Pinpoint the cell where the given text exists, returning its [X, Y] midpoint coordinate. 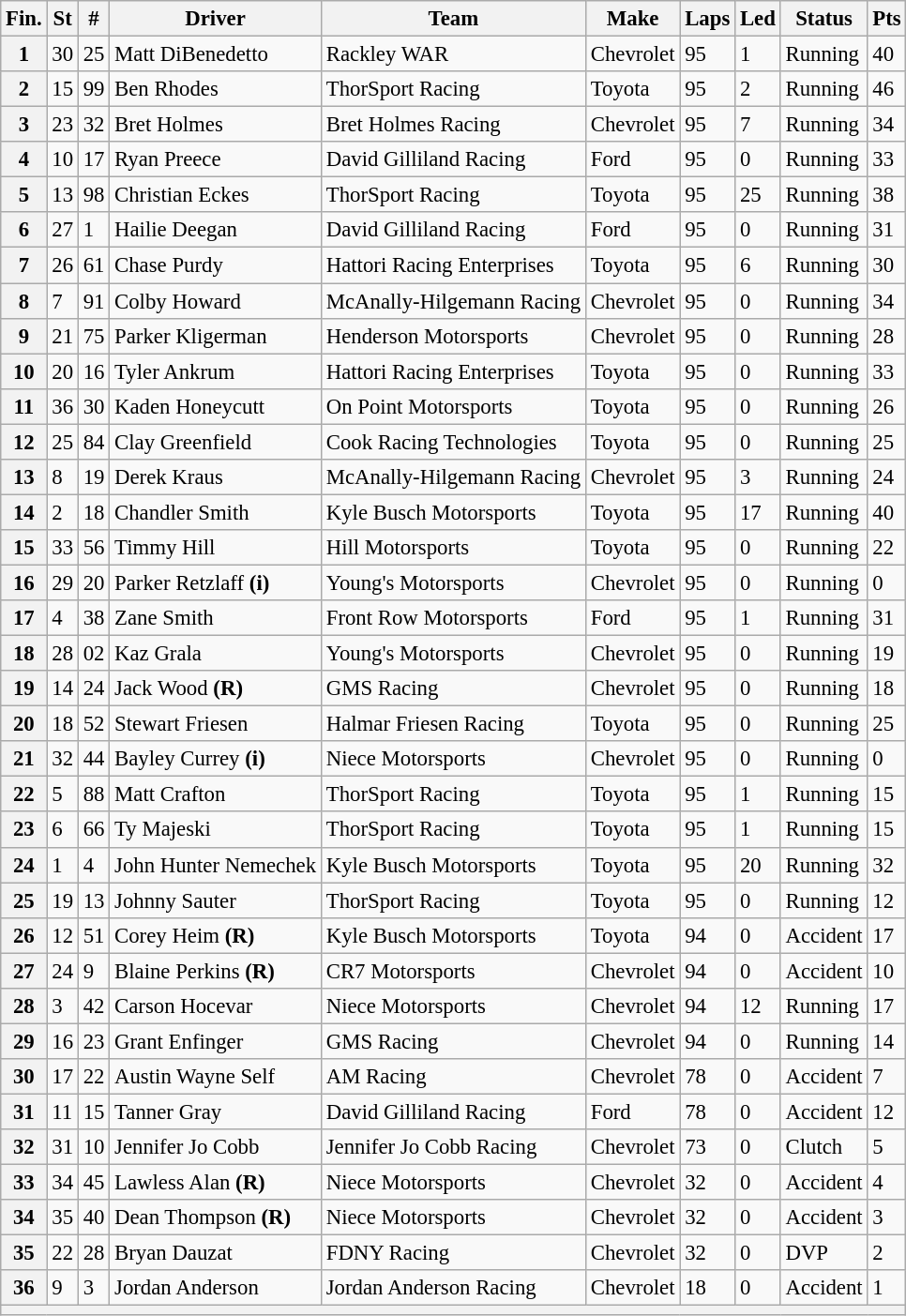
Colby Howard [216, 301]
99 [94, 89]
84 [94, 442]
75 [94, 336]
Fin. [24, 19]
Rackley WAR [453, 54]
Stewart Friesen [216, 724]
Kaden Honeycutt [216, 406]
Matt Crafton [216, 794]
Jordan Anderson Racing [453, 1288]
46 [887, 89]
Jordan Anderson [216, 1288]
Ben Rhodes [216, 89]
Timmy Hill [216, 548]
FDNY Racing [453, 1253]
98 [94, 195]
Lawless Alan (R) [216, 1183]
Front Row Motorsports [453, 618]
Parker Kligerman [216, 336]
Bayley Currey (i) [216, 759]
Chandler Smith [216, 512]
42 [94, 1006]
66 [94, 830]
Ty Majeski [216, 830]
Blaine Perkins (R) [216, 971]
Team [453, 19]
Driver [216, 19]
Christian Eckes [216, 195]
Dean Thompson (R) [216, 1218]
88 [94, 794]
Hailie Deegan [216, 230]
Tanner Gray [216, 1112]
Make [632, 19]
61 [94, 265]
Jack Wood (R) [216, 688]
Bret Holmes [216, 125]
Matt DiBenedetto [216, 54]
CR7 Motorsports [453, 971]
Ryan Preece [216, 159]
73 [707, 1147]
Derek Kraus [216, 477]
45 [94, 1183]
Led [758, 19]
Zane Smith [216, 618]
On Point Motorsports [453, 406]
Henderson Motorsports [453, 336]
44 [94, 759]
Jennifer Jo Cobb [216, 1147]
Chase Purdy [216, 265]
Clutch [823, 1147]
Austin Wayne Self [216, 1077]
Tyler Ankrum [216, 371]
John Hunter Nemechek [216, 865]
Bryan Dauzat [216, 1253]
Clay Greenfield [216, 442]
Carson Hocevar [216, 1006]
Corey Heim (R) [216, 935]
Bret Holmes Racing [453, 125]
02 [94, 654]
Status [823, 19]
51 [94, 935]
Grant Enfinger [216, 1041]
91 [94, 301]
Parker Retzlaff (i) [216, 582]
DVP [823, 1253]
Jennifer Jo Cobb Racing [453, 1147]
Laps [707, 19]
Johnny Sauter [216, 900]
AM Racing [453, 1077]
52 [94, 724]
Cook Racing Technologies [453, 442]
Hill Motorsports [453, 548]
# [94, 19]
Halmar Friesen Racing [453, 724]
Kaz Grala [216, 654]
St [62, 19]
56 [94, 548]
Pts [887, 19]
